Scan for the cell matching the given text and deliver its [x, y] coordinate at center. 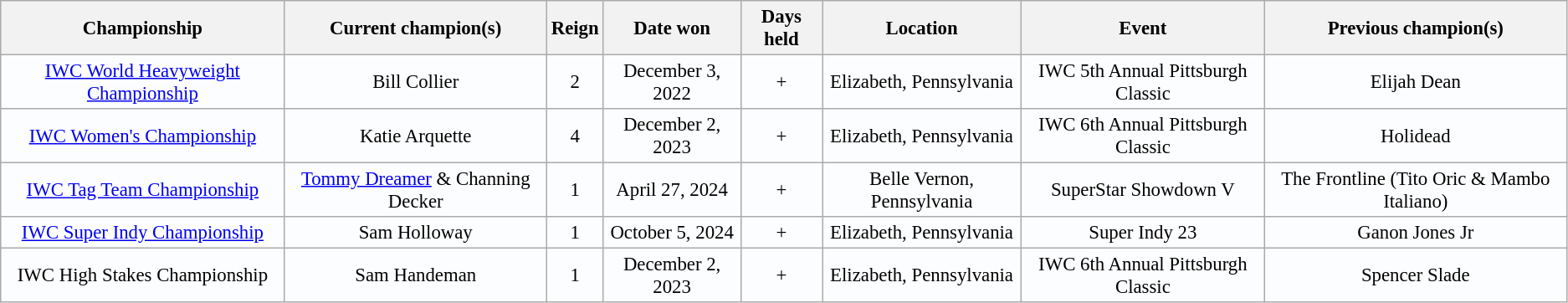
Championship [142, 28]
Sam Handeman [415, 276]
Holidead [1416, 136]
Date won [672, 28]
Days held [781, 28]
December 3, 2022 [672, 82]
Spencer Slade [1416, 276]
The Frontline (Tito Oric & Mambo Italiano) [1416, 191]
Sam Holloway [415, 233]
April 27, 2024 [672, 191]
IWC Women's Championship [142, 136]
Katie Arquette [415, 136]
IWC Super Indy Championship [142, 233]
IWC World Heavyweight Championship [142, 82]
SuperStar Showdown V [1143, 191]
Previous champion(s) [1416, 28]
Location [921, 28]
Tommy Dreamer & Channing Decker [415, 191]
4 [575, 136]
Reign [575, 28]
October 5, 2024 [672, 233]
Event [1143, 28]
IWC Tag Team Championship [142, 191]
Super Indy 23 [1143, 233]
Current champion(s) [415, 28]
Elijah Dean [1416, 82]
Ganon Jones Jr [1416, 233]
2 [575, 82]
Belle Vernon, Pennsylvania [921, 191]
IWC High Stakes Championship [142, 276]
Bill Collier [415, 82]
IWC 5th Annual Pittsburgh Classic [1143, 82]
